Determine the [X, Y] coordinate at the center of the cell enclosing the given text.  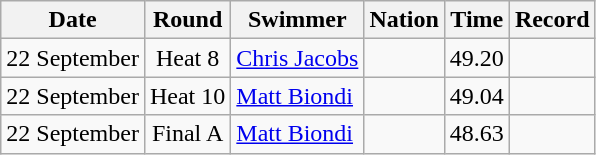
Heat 8 [187, 58]
Round [187, 20]
Nation [404, 20]
Heat 10 [187, 96]
Swimmer [298, 20]
48.63 [476, 134]
49.04 [476, 96]
Final A [187, 134]
Record [552, 20]
Date [73, 20]
Time [476, 20]
Chris Jacobs [298, 58]
49.20 [476, 58]
